Locate the cell with the specified text and output its [X, Y] center coordinate. 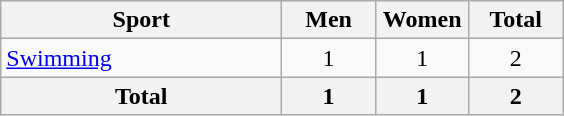
Sport [142, 20]
Swimming [142, 58]
Men [329, 20]
Women [422, 20]
